Locate the cell with the specified text and output its (X, Y) center coordinate. 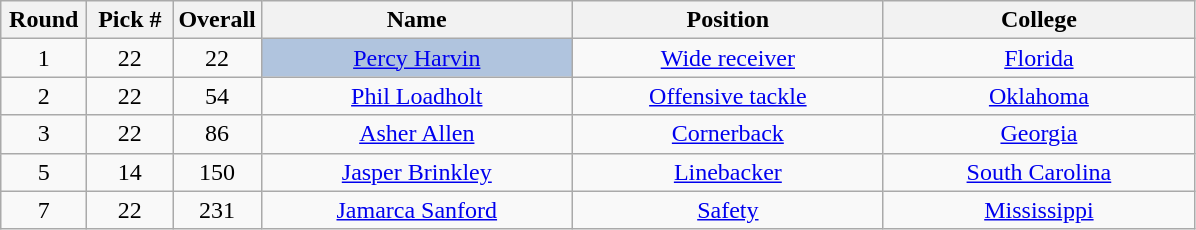
Position (728, 20)
Percy Harvin (416, 58)
150 (217, 172)
3 (44, 134)
54 (217, 96)
Georgia (1038, 134)
5 (44, 172)
14 (130, 172)
86 (217, 134)
College (1038, 20)
Name (416, 20)
Jasper Brinkley (416, 172)
2 (44, 96)
Phil Loadholt (416, 96)
Safety (728, 210)
South Carolina (1038, 172)
7 (44, 210)
Linebacker (728, 172)
Florida (1038, 58)
231 (217, 210)
Cornerback (728, 134)
1 (44, 58)
Jamarca Sanford (416, 210)
Oklahoma (1038, 96)
Asher Allen (416, 134)
Round (44, 20)
Overall (217, 20)
Pick # (130, 20)
Wide receiver (728, 58)
Mississippi (1038, 210)
Offensive tackle (728, 96)
